Find where the given text appears and provide that cell's center as (X, Y) coordinate. 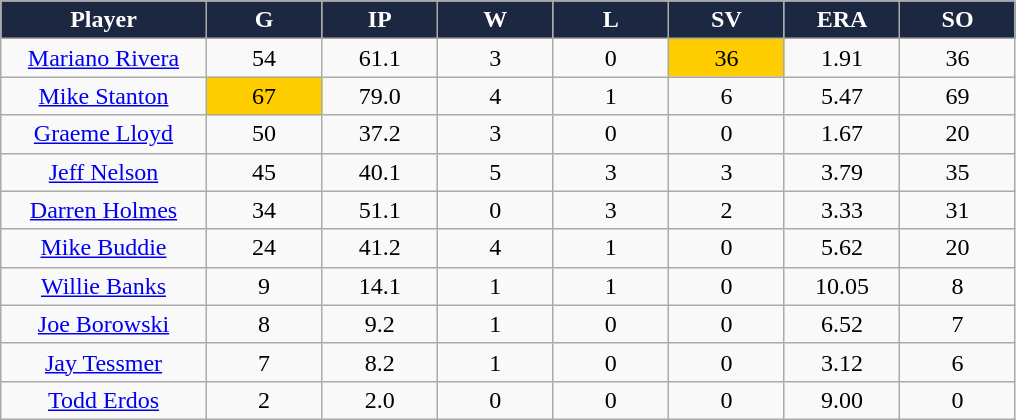
Jeff Nelson (104, 172)
1.91 (842, 58)
2.0 (380, 400)
Mike Buddie (104, 248)
61.1 (380, 58)
45 (264, 172)
Joe Borowski (104, 324)
Player (104, 20)
8.2 (380, 362)
9.2 (380, 324)
5.47 (842, 96)
35 (958, 172)
54 (264, 58)
37.2 (380, 134)
67 (264, 96)
Darren Holmes (104, 210)
9.00 (842, 400)
Jay Tessmer (104, 362)
9 (264, 286)
51.1 (380, 210)
79.0 (380, 96)
5 (495, 172)
41.2 (380, 248)
69 (958, 96)
IP (380, 20)
SV (727, 20)
24 (264, 248)
10.05 (842, 286)
40.1 (380, 172)
14.1 (380, 286)
ERA (842, 20)
6.52 (842, 324)
L (611, 20)
W (495, 20)
Mike Stanton (104, 96)
Graeme Lloyd (104, 134)
3.79 (842, 172)
3.33 (842, 210)
34 (264, 210)
3.12 (842, 362)
50 (264, 134)
Mariano Rivera (104, 58)
5.62 (842, 248)
1.67 (842, 134)
Todd Erdos (104, 400)
SO (958, 20)
31 (958, 210)
G (264, 20)
Willie Banks (104, 286)
